Extract the [X, Y] coordinate from the center of the cell holding the provided text.  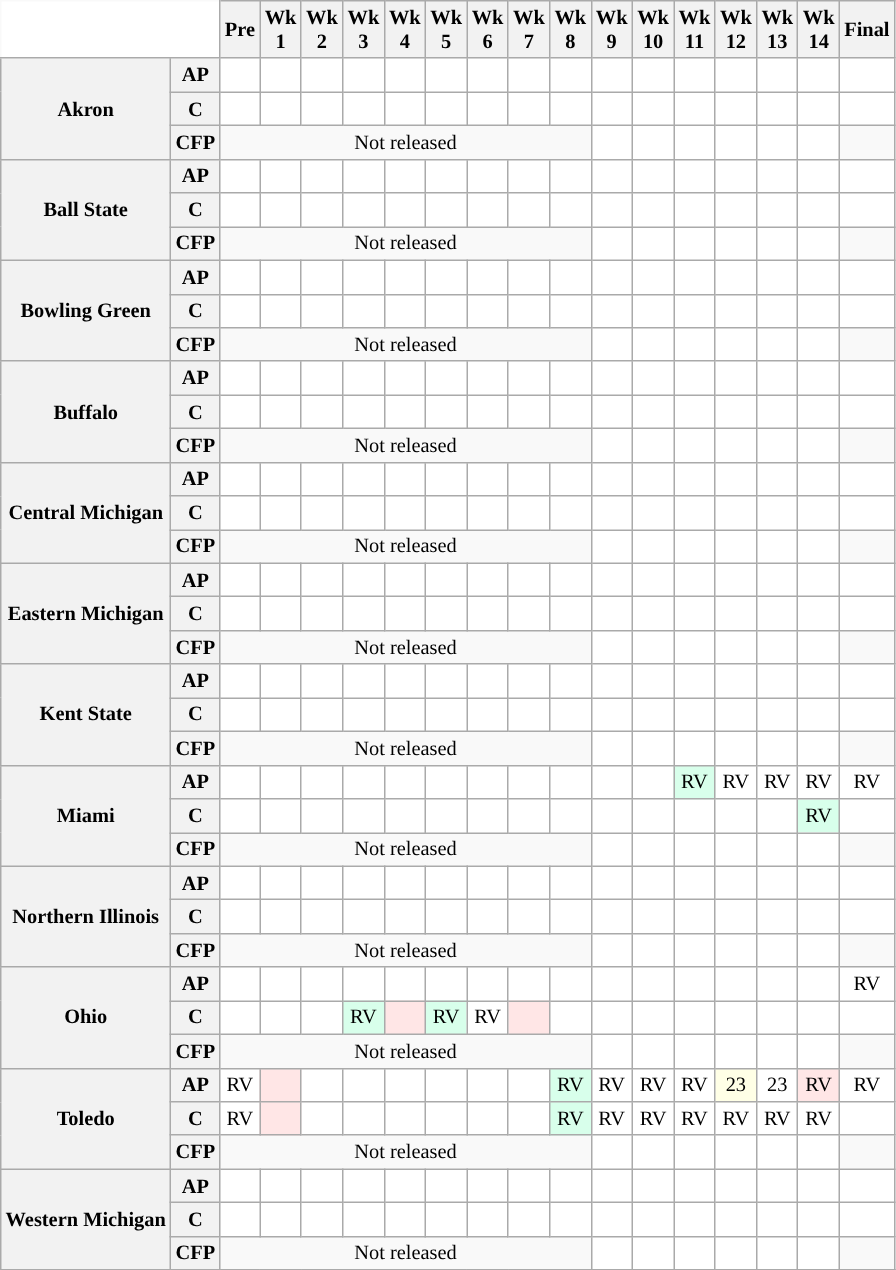
Northern Illinois [86, 916]
Wk4 [404, 29]
Wk5 [446, 29]
Miami [86, 816]
Wk14 [818, 29]
Toledo [86, 1118]
Wk1 [280, 29]
Bowling Green [86, 310]
Wk11 [694, 29]
Kent State [86, 714]
Wk6 [488, 29]
Buffalo [86, 412]
Ohio [86, 1018]
Wk9 [612, 29]
Final [866, 29]
Wk8 [570, 29]
Wk2 [322, 29]
Wk10 [652, 29]
Wk12 [736, 29]
Akron [86, 108]
Ball State [86, 210]
Wk7 [528, 29]
Western Michigan [86, 1220]
Pre [240, 29]
Wk3 [364, 29]
Wk13 [778, 29]
Central Michigan [86, 512]
Eastern Michigan [86, 614]
